Provide the [X, Y] coordinate of the cell's center where the given text is located.  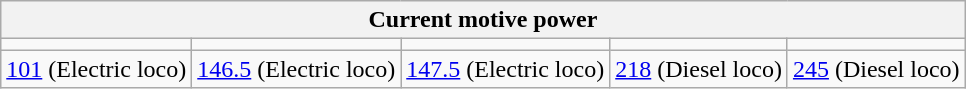
146.5 (Electric loco) [296, 69]
218 (Diesel loco) [699, 69]
101 (Electric loco) [96, 69]
Current motive power [483, 20]
245 (Diesel loco) [876, 69]
147.5 (Electric loco) [506, 69]
